Locate the cell with the specified text and output its [X, Y] center coordinate. 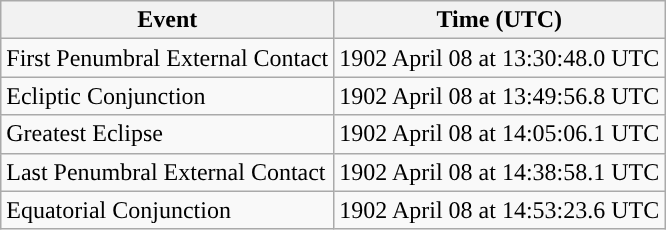
1902 April 08 at 13:49:56.8 UTC [500, 96]
1902 April 08 at 14:53:23.6 UTC [500, 210]
Event [168, 20]
1902 April 08 at 14:38:58.1 UTC [500, 172]
Last Penumbral External Contact [168, 172]
1902 April 08 at 14:05:06.1 UTC [500, 134]
Time (UTC) [500, 20]
1902 April 08 at 13:30:48.0 UTC [500, 58]
Equatorial Conjunction [168, 210]
First Penumbral External Contact [168, 58]
Ecliptic Conjunction [168, 96]
Greatest Eclipse [168, 134]
